Determine the [x, y] coordinate at the center of the cell enclosing the given text.  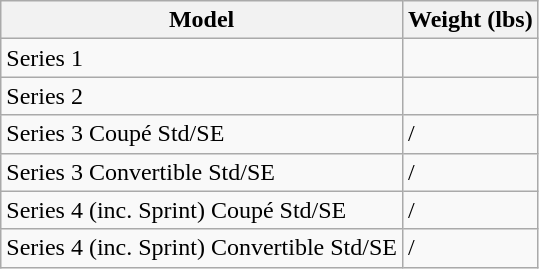
Series 3 Convertible Std/SE [202, 172]
Model [202, 20]
Series 4 (inc. Sprint) Convertible Std/SE [202, 248]
Series 1 [202, 58]
Weight (lbs) [470, 20]
Series 4 (inc. Sprint) Coupé Std/SE [202, 210]
Series 2 [202, 96]
Series 3 Coupé Std/SE [202, 134]
